Scan for the cell matching the given text and deliver its (X, Y) coordinate at center. 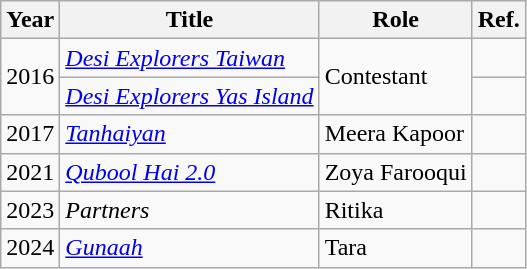
Gunaah (190, 248)
2017 (30, 134)
Contestant (396, 77)
Role (396, 20)
Meera Kapoor (396, 134)
Ref. (498, 20)
Year (30, 20)
Tanhaiyan (190, 134)
2024 (30, 248)
Desi Explorers Taiwan (190, 58)
Qubool Hai 2.0 (190, 172)
Ritika (396, 210)
2023 (30, 210)
Desi Explorers Yas Island (190, 96)
2016 (30, 77)
Tara (396, 248)
Partners (190, 210)
Title (190, 20)
Zoya Farooqui (396, 172)
2021 (30, 172)
